Determine the (x, y) coordinate at the center of the cell enclosing the given text.  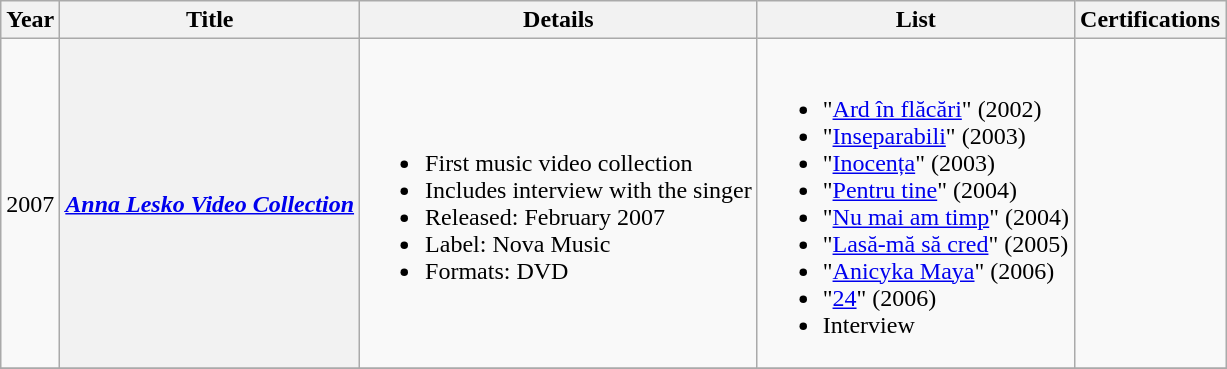
Details (559, 20)
2007 (30, 204)
First music video collectionIncludes interview with the singerReleased: February 2007Label: Nova MusicFormats: DVD (559, 204)
Title (210, 20)
Anna Lesko Video Collection (210, 204)
List (916, 20)
Certifications (1150, 20)
Year (30, 20)
